Find where the given text appears and provide that cell's center as [x, y] coordinate. 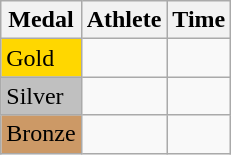
Time [199, 20]
Silver [41, 96]
Bronze [41, 134]
Athlete [124, 20]
Gold [41, 58]
Medal [41, 20]
